Find where the given text appears and provide that cell's center as (x, y) coordinate. 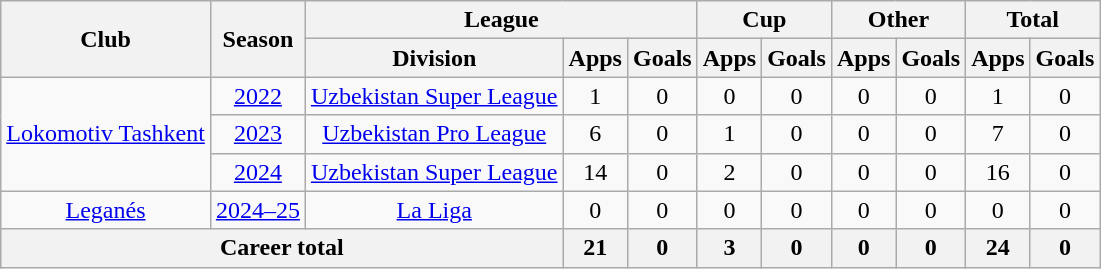
3 (729, 248)
Cup (764, 20)
Club (106, 39)
2023 (258, 134)
14 (595, 172)
6 (595, 134)
Season (258, 39)
Division (434, 58)
Total (1033, 20)
21 (595, 248)
24 (998, 248)
2022 (258, 96)
2 (729, 172)
16 (998, 172)
Lokomotiv Tashkent (106, 134)
Leganés (106, 210)
Career total (282, 248)
7 (998, 134)
2024–25 (258, 210)
League (501, 20)
Other (898, 20)
2024 (258, 172)
Uzbekistan Pro League (434, 134)
La Liga (434, 210)
